Provide the (X, Y) coordinate of the cell's center where the given text is located.  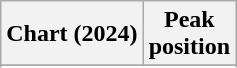
Peakposition (189, 34)
Chart (2024) (72, 34)
